Capture the cell that displays the provided text and extract its (X, Y) central coordinate. 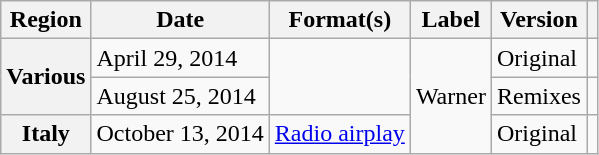
Various (46, 77)
Format(s) (340, 20)
Version (538, 20)
Italy (46, 134)
October 13, 2014 (180, 134)
Remixes (538, 96)
April 29, 2014 (180, 58)
August 25, 2014 (180, 96)
Warner (450, 96)
Date (180, 20)
Region (46, 20)
Label (450, 20)
Radio airplay (340, 134)
